Identify which cell holds the provided text, then report its [X, Y] central coordinate. 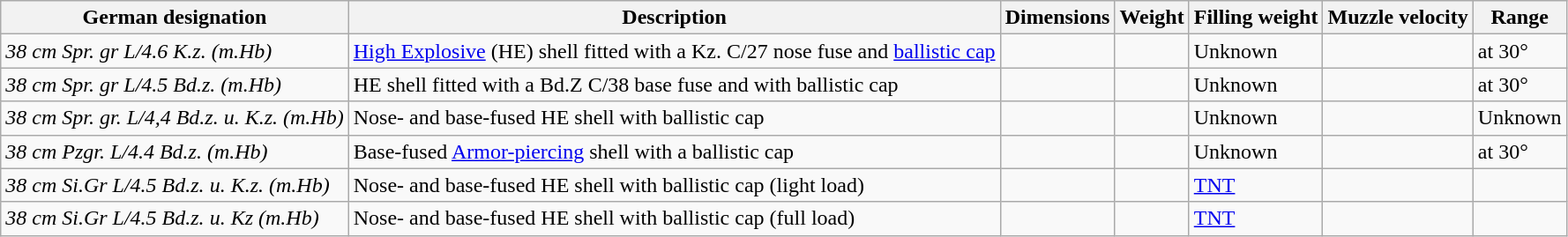
Weight [1152, 18]
38 cm Si.Gr L/4.5 Bd.z. u. K.z. (m.Hb) [175, 185]
38 cm Spr. gr L/4.5 Bd.z. (m.Hb) [175, 85]
Filling weight [1256, 18]
Nose- and base-fused HE shell with ballistic cap (full load) [674, 218]
Range [1519, 18]
Dimensions [1057, 18]
Description [674, 18]
Muzzle velocity [1398, 18]
HE shell fitted with a Bd.Z C/38 base fuse and with ballistic cap [674, 85]
38 cm Pzgr. L/4.4 Bd.z. (m.Hb) [175, 152]
38 cm Si.Gr L/4.5 Bd.z. u. Kz (m.Hb) [175, 218]
38 cm Spr. gr. L/4,4 Bd.z. u. K.z. (m.Hb) [175, 118]
Base-fused Armor-piercing shell with a ballistic cap [674, 152]
38 cm Spr. gr L/4.6 K.z. (m.Hb) [175, 51]
German designation [175, 18]
Nose- and base-fused HE shell with ballistic cap (light load) [674, 185]
High Explosive (HE) shell fitted with a Kz. C/27 nose fuse and ballistic cap [674, 51]
Nose- and base-fused HE shell with ballistic cap [674, 118]
